For the text-containing cell, return its midpoint in [x, y] coordinate format. 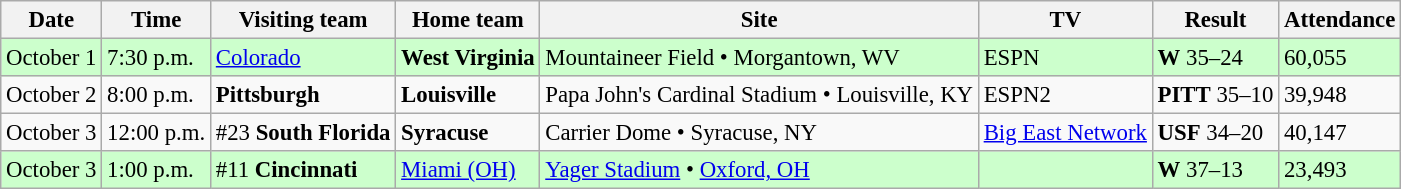
Mountaineer Field • Morgantown, WV [759, 58]
40,147 [1340, 133]
PITT 35–10 [1215, 95]
Miami (OH) [468, 170]
8:00 p.m. [156, 95]
Louisville [468, 95]
Attendance [1340, 20]
Site [759, 20]
October 1 [52, 58]
USF 34–20 [1215, 133]
West Virginia [468, 58]
Carrier Dome • Syracuse, NY [759, 133]
Pittsburgh [304, 95]
1:00 p.m. [156, 170]
39,948 [1340, 95]
ESPN2 [1065, 95]
Date [52, 20]
W 37–13 [1215, 170]
Colorado [304, 58]
Yager Stadium • Oxford, OH [759, 170]
October 2 [52, 95]
23,493 [1340, 170]
#23 South Florida [304, 133]
W 35–24 [1215, 58]
Big East Network [1065, 133]
TV [1065, 20]
7:30 p.m. [156, 58]
Papa John's Cardinal Stadium • Louisville, KY [759, 95]
Visiting team [304, 20]
Result [1215, 20]
60,055 [1340, 58]
Syracuse [468, 133]
ESPN [1065, 58]
12:00 p.m. [156, 133]
Time [156, 20]
#11 Cincinnati [304, 170]
Home team [468, 20]
